Scan for the cell matching the given text and deliver its [x, y] coordinate at center. 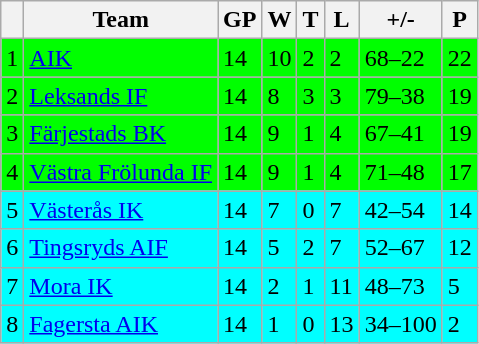
22 [460, 58]
Fagersta AIK [121, 324]
Tingsryds AIF [121, 248]
Västra Frölunda IF [121, 172]
12 [460, 248]
Team [121, 20]
71–48 [400, 172]
48–73 [400, 286]
42–54 [400, 210]
68–22 [400, 58]
17 [460, 172]
6 [12, 248]
52–67 [400, 248]
Mora IK [121, 286]
P [460, 20]
11 [342, 286]
GP [240, 20]
L [342, 20]
W [280, 20]
13 [342, 324]
Leksands IF [121, 96]
AIK [121, 58]
Färjestads BK [121, 134]
Västerås IK [121, 210]
T [310, 20]
34–100 [400, 324]
10 [280, 58]
79–38 [400, 96]
+/- [400, 20]
67–41 [400, 134]
